Detect which cell encompasses the target text, then output its [x, y] center coordinate. 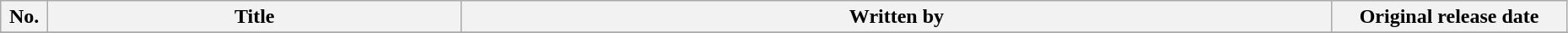
Title [255, 17]
No. [24, 17]
Original release date [1449, 17]
Written by [897, 17]
